Determine the [x, y] coordinate at the center of the cell enclosing the given text.  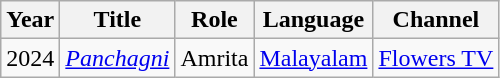
Title [118, 20]
Panchagni [118, 58]
2024 [30, 58]
Amrita [214, 58]
Flowers TV [436, 58]
Year [30, 20]
Channel [436, 20]
Malayalam [314, 58]
Language [314, 20]
Role [214, 20]
